For the text-containing cell, return its midpoint in [x, y] coordinate format. 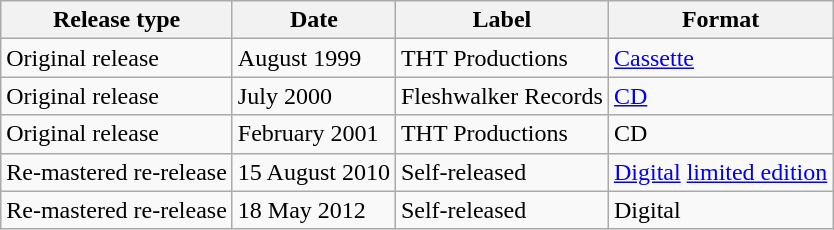
July 2000 [314, 96]
Digital limited edition [720, 172]
Label [502, 20]
18 May 2012 [314, 210]
Format [720, 20]
15 August 2010 [314, 172]
Cassette [720, 58]
February 2001 [314, 134]
Fleshwalker Records [502, 96]
August 1999 [314, 58]
Digital [720, 210]
Date [314, 20]
Release type [117, 20]
